Locate the cell with the specified text and output its (x, y) center coordinate. 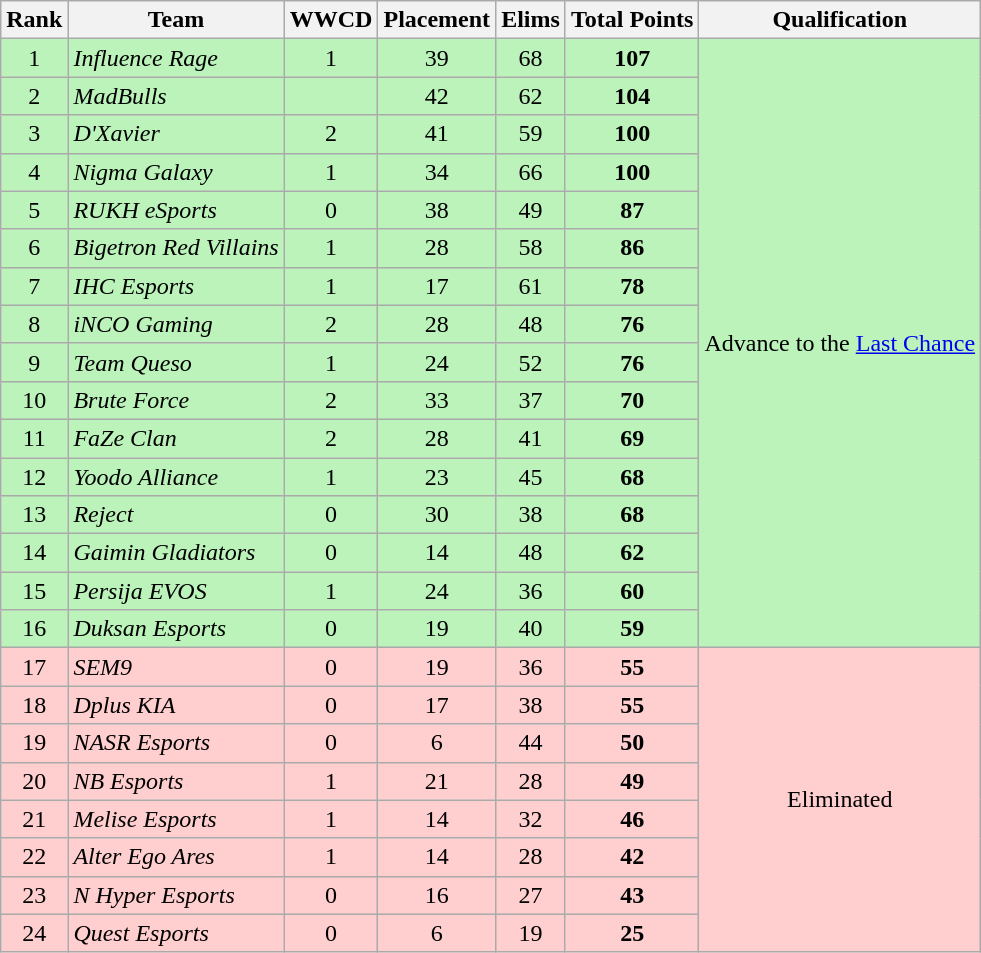
Duksan Esports (176, 629)
12 (34, 477)
NASR Esports (176, 743)
RUKH eSports (176, 210)
Elims (531, 20)
32 (531, 819)
8 (34, 324)
MadBulls (176, 96)
87 (632, 210)
N Hyper Esports (176, 895)
27 (531, 895)
Reject (176, 515)
Dplus KIA (176, 705)
13 (34, 515)
86 (632, 248)
10 (34, 400)
60 (632, 591)
Influence Rage (176, 58)
34 (437, 172)
78 (632, 286)
66 (531, 172)
SEM9 (176, 667)
Qualification (840, 20)
43 (632, 895)
40 (531, 629)
50 (632, 743)
Total Points (632, 20)
IHC Esports (176, 286)
15 (34, 591)
Rank (34, 20)
WWCD (331, 20)
44 (531, 743)
61 (531, 286)
46 (632, 819)
Bigetron Red Villains (176, 248)
Advance to the Last Chance (840, 344)
Eliminated (840, 800)
NB Esports (176, 781)
45 (531, 477)
22 (34, 857)
Melise Esports (176, 819)
9 (34, 362)
Quest Esports (176, 933)
Alter Ego Ares (176, 857)
5 (34, 210)
Persija EVOS (176, 591)
25 (632, 933)
33 (437, 400)
7 (34, 286)
37 (531, 400)
70 (632, 400)
18 (34, 705)
107 (632, 58)
iNCO Gaming (176, 324)
Gaimin Gladiators (176, 553)
39 (437, 58)
D'Xavier (176, 134)
Yoodo Alliance (176, 477)
52 (531, 362)
Team (176, 20)
FaZe Clan (176, 438)
Team Queso (176, 362)
Placement (437, 20)
30 (437, 515)
3 (34, 134)
4 (34, 172)
69 (632, 438)
11 (34, 438)
Nigma Galaxy (176, 172)
58 (531, 248)
20 (34, 781)
Brute Force (176, 400)
104 (632, 96)
